Return [X, Y] of the center of cell containing provided text 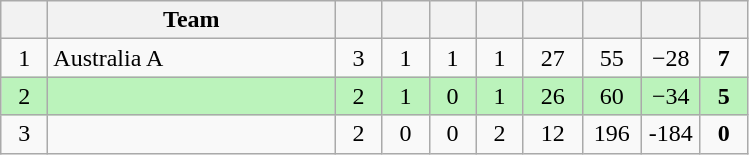
Australia A [192, 58]
26 [552, 96]
-184 [670, 134]
27 [552, 58]
−34 [670, 96]
12 [552, 134]
7 [724, 58]
55 [612, 58]
60 [612, 96]
196 [612, 134]
5 [724, 96]
−28 [670, 58]
Team [192, 20]
